Extract the [X, Y] coordinate from the center of the cell holding the provided text.  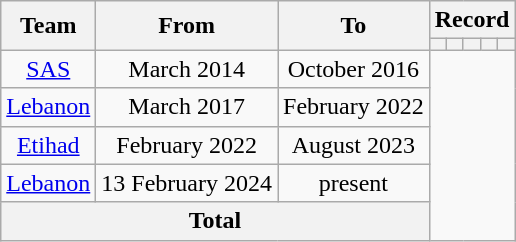
Total [215, 221]
From [187, 26]
August 2023 [354, 145]
March 2017 [187, 107]
To [354, 26]
SAS [48, 69]
13 February 2024 [187, 183]
October 2016 [354, 69]
Team [48, 26]
present [354, 183]
Etihad [48, 145]
Record [472, 20]
March 2014 [187, 69]
